Determine the [x, y] coordinate at the center of the cell enclosing the given text.  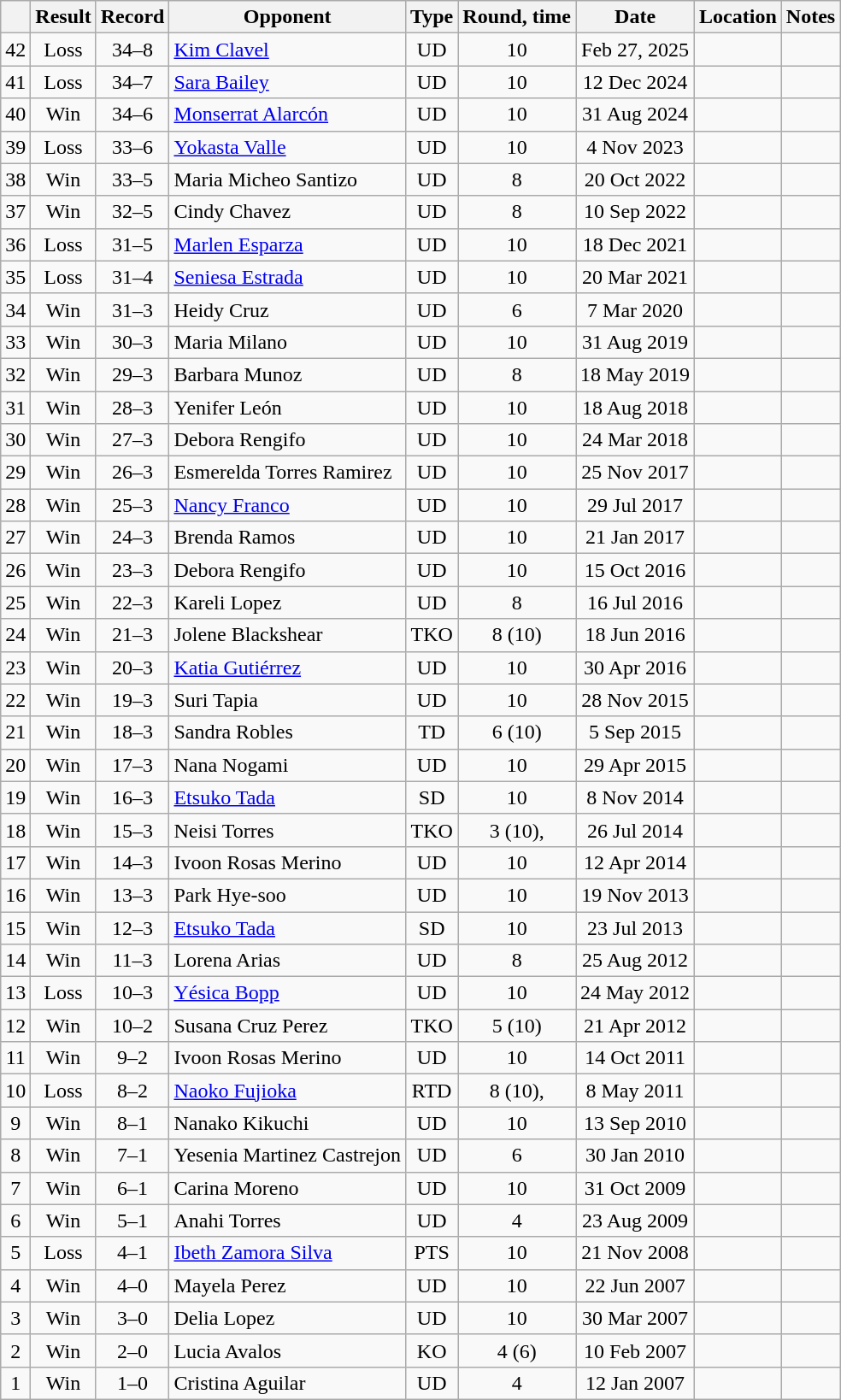
4–1 [132, 1253]
Maria Micheo Santizo [287, 179]
33 [15, 342]
26–3 [132, 473]
23 Jul 2013 [636, 927]
31 [15, 408]
Park Hye-soo [287, 895]
33–6 [132, 147]
34–8 [132, 50]
PTS [431, 1253]
31 Aug 2024 [636, 115]
5–1 [132, 1221]
5 Sep 2015 [636, 732]
RTD [431, 1091]
14–3 [132, 862]
25 Nov 2017 [636, 473]
Round, time [517, 17]
Sara Bailey [287, 82]
18 [15, 830]
28–3 [132, 408]
24–3 [132, 538]
10–3 [132, 993]
38 [15, 179]
1–0 [132, 1383]
Jolene Blackshear [287, 635]
27–3 [132, 440]
21 [15, 732]
16 Jul 2016 [636, 603]
24 Mar 2018 [636, 440]
Record [132, 17]
32 [15, 374]
Anahi Torres [287, 1221]
32–5 [132, 212]
24 [15, 635]
Esmerelda Torres Ramirez [287, 473]
15 Oct 2016 [636, 570]
Heidy Cruz [287, 309]
Cristina Aguilar [287, 1383]
3 [15, 1318]
24 May 2012 [636, 993]
20 [15, 765]
18 May 2019 [636, 374]
19 Nov 2013 [636, 895]
21 Nov 2008 [636, 1253]
6 (10) [517, 732]
15 [15, 927]
Kim Clavel [287, 50]
35 [15, 277]
Ibeth Zamora Silva [287, 1253]
31 Aug 2019 [636, 342]
22 [15, 700]
31–3 [132, 309]
Lucia Avalos [287, 1350]
18 Aug 2018 [636, 408]
Monserrat Alarcón [287, 115]
31 Oct 2009 [636, 1188]
21 Jan 2017 [636, 538]
12 [15, 1026]
11 [15, 1058]
13 Sep 2010 [636, 1123]
6–1 [132, 1188]
10–2 [132, 1026]
18 Jun 2016 [636, 635]
29 Apr 2015 [636, 765]
20 Mar 2021 [636, 277]
25 [15, 603]
37 [15, 212]
34–7 [132, 82]
29 [15, 473]
16 [15, 895]
28 Nov 2015 [636, 700]
8 May 2011 [636, 1091]
41 [15, 82]
Type [431, 17]
17–3 [132, 765]
23–3 [132, 570]
23 [15, 668]
12 Dec 2024 [636, 82]
Opponent [287, 17]
30 Mar 2007 [636, 1318]
20 Oct 2022 [636, 179]
29 Jul 2017 [636, 505]
Maria Milano [287, 342]
Brenda Ramos [287, 538]
2 [15, 1350]
12–3 [132, 927]
Nana Nogami [287, 765]
7 [15, 1188]
Suri Tapia [287, 700]
Susana Cruz Perez [287, 1026]
Yokasta Valle [287, 147]
34–6 [132, 115]
8 Nov 2014 [636, 797]
1 [15, 1383]
17 [15, 862]
31–5 [132, 244]
Yésica Bopp [287, 993]
12 Apr 2014 [636, 862]
12 Jan 2007 [636, 1383]
Sandra Robles [287, 732]
10 Feb 2007 [636, 1350]
21 Apr 2012 [636, 1026]
21–3 [132, 635]
19 [15, 797]
26 Jul 2014 [636, 830]
30–3 [132, 342]
8–1 [132, 1123]
3–0 [132, 1318]
Nanako Kikuchi [287, 1123]
Mayela Perez [287, 1285]
31–4 [132, 277]
Delia Lopez [287, 1318]
8 (10), [517, 1091]
25 Aug 2012 [636, 961]
5 [15, 1253]
19–3 [132, 700]
Lorena Arias [287, 961]
Date [636, 17]
40 [15, 115]
8–2 [132, 1091]
KO [431, 1350]
22–3 [132, 603]
TD [431, 732]
29–3 [132, 374]
27 [15, 538]
28 [15, 505]
22 Jun 2007 [636, 1285]
34 [15, 309]
16–3 [132, 797]
39 [15, 147]
Nancy Franco [287, 505]
14 [15, 961]
30 Apr 2016 [636, 668]
13–3 [132, 895]
23 Aug 2009 [636, 1221]
Notes [810, 17]
5 (10) [517, 1026]
30 [15, 440]
9 [15, 1123]
Carina Moreno [287, 1188]
15–3 [132, 830]
Barbara Munoz [287, 374]
25–3 [132, 505]
Marlen Esparza [287, 244]
Yesenia Martinez Castrejon [287, 1156]
Naoko Fujioka [287, 1091]
Location [738, 17]
33–5 [132, 179]
30 Jan 2010 [636, 1156]
7 Mar 2020 [636, 309]
Neisi Torres [287, 830]
Kareli Lopez [287, 603]
4–0 [132, 1285]
9–2 [132, 1058]
4 (6) [517, 1350]
14 Oct 2011 [636, 1058]
3 (10), [517, 830]
8 (10) [517, 635]
36 [15, 244]
4 Nov 2023 [636, 147]
26 [15, 570]
Katia Gutiérrez [287, 668]
11–3 [132, 961]
10 Sep 2022 [636, 212]
13 [15, 993]
2–0 [132, 1350]
18–3 [132, 732]
Result [63, 17]
20–3 [132, 668]
18 Dec 2021 [636, 244]
Cindy Chavez [287, 212]
Yenifer León [287, 408]
Feb 27, 2025 [636, 50]
42 [15, 50]
7–1 [132, 1156]
Seniesa Estrada [287, 277]
